Return [X, Y] of the center of cell containing provided text 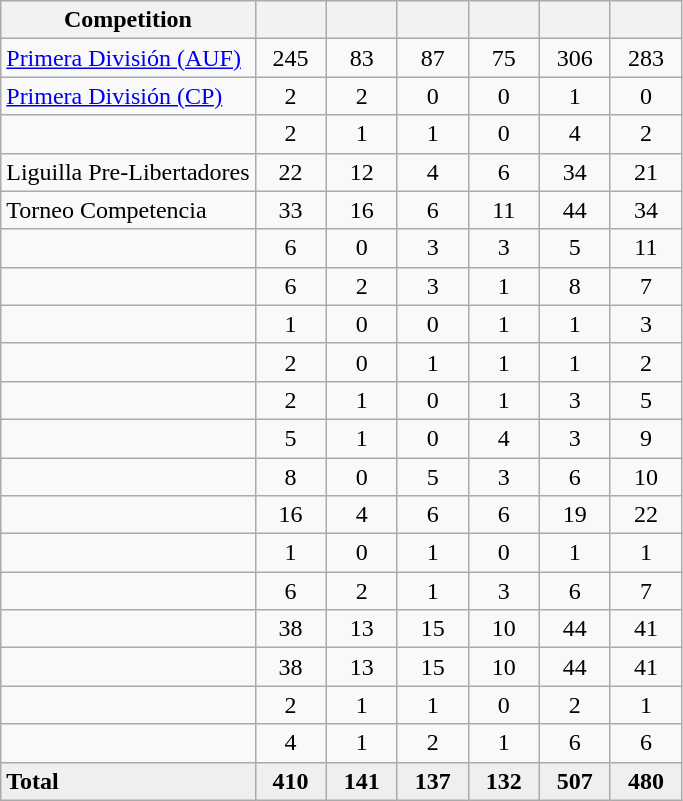
19 [574, 515]
Total [128, 781]
137 [432, 781]
12 [362, 172]
283 [646, 58]
75 [504, 58]
21 [646, 172]
Liguilla Pre-Libertadores [128, 172]
87 [432, 58]
132 [504, 781]
Competition [128, 20]
245 [290, 58]
306 [574, 58]
9 [646, 438]
Primera División (AUF) [128, 58]
141 [362, 781]
480 [646, 781]
Torneo Competencia [128, 210]
410 [290, 781]
507 [574, 781]
Primera División (CP) [128, 96]
33 [290, 210]
83 [362, 58]
